For the text-containing cell, return its midpoint in [x, y] coordinate format. 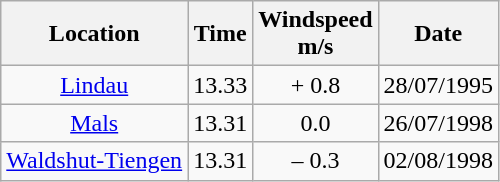
Date [438, 34]
28/07/1995 [438, 85]
Time [220, 34]
0.0 [316, 123]
02/08/1998 [438, 161]
Location [94, 34]
Waldshut-Tiengen [94, 161]
Windspeedm/s [316, 34]
– 0.3 [316, 161]
+ 0.8 [316, 85]
Mals [94, 123]
Lindau [94, 85]
26/07/1998 [438, 123]
13.33 [220, 85]
